Capture the cell that displays the provided text and extract its [x, y] central coordinate. 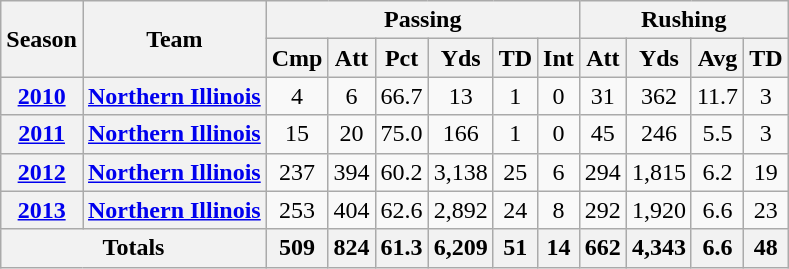
Totals [134, 248]
45 [602, 134]
2,892 [460, 210]
3,138 [460, 172]
4,343 [658, 248]
66.7 [402, 96]
1,815 [658, 172]
404 [352, 210]
6,209 [460, 248]
246 [658, 134]
13 [460, 96]
662 [602, 248]
294 [602, 172]
19 [766, 172]
62.6 [402, 210]
824 [352, 248]
4 [297, 96]
8 [559, 210]
Pct [402, 58]
23 [766, 210]
362 [658, 96]
20 [352, 134]
Int [559, 58]
60.2 [402, 172]
2013 [42, 210]
292 [602, 210]
31 [602, 96]
Season [42, 39]
6.2 [717, 172]
237 [297, 172]
253 [297, 210]
509 [297, 248]
51 [515, 248]
Passing [422, 20]
24 [515, 210]
14 [559, 248]
Rushing [684, 20]
15 [297, 134]
25 [515, 172]
2010 [42, 96]
2011 [42, 134]
2012 [42, 172]
61.3 [402, 248]
75.0 [402, 134]
166 [460, 134]
11.7 [717, 96]
48 [766, 248]
394 [352, 172]
5.5 [717, 134]
Cmp [297, 58]
1,920 [658, 210]
Team [174, 39]
Avg [717, 58]
